Locate the cell with the specified text and output its (x, y) center coordinate. 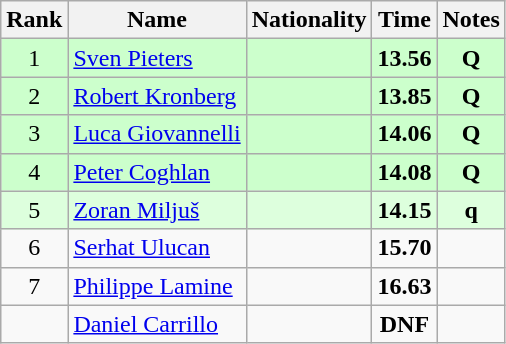
Nationality (309, 20)
3 (34, 134)
Rank (34, 20)
4 (34, 172)
13.85 (404, 96)
Robert Kronberg (157, 96)
5 (34, 210)
14.08 (404, 172)
14.06 (404, 134)
q (471, 210)
Luca Giovannelli (157, 134)
2 (34, 96)
14.15 (404, 210)
Notes (471, 20)
Daniel Carrillo (157, 324)
1 (34, 58)
13.56 (404, 58)
7 (34, 286)
DNF (404, 324)
Zoran Miljuš (157, 210)
Name (157, 20)
6 (34, 248)
15.70 (404, 248)
16.63 (404, 286)
Sven Pieters (157, 58)
Peter Coghlan (157, 172)
Time (404, 20)
Philippe Lamine (157, 286)
Serhat Ulucan (157, 248)
